Search for the cell housing the specified text and yield its (x, y) center coordinate. 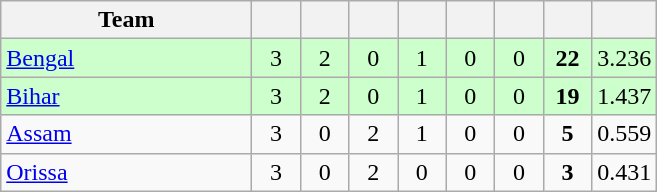
5 (568, 134)
Bihar (126, 96)
0.431 (624, 172)
Bengal (126, 58)
1.437 (624, 96)
Assam (126, 134)
Orissa (126, 172)
19 (568, 96)
0.559 (624, 134)
Team (126, 20)
3.236 (624, 58)
22 (568, 58)
